Identify which cell holds the provided text, then report its (x, y) central coordinate. 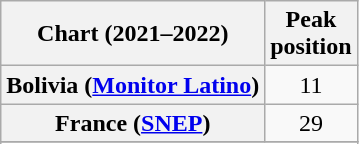
France (SNEP) (133, 123)
Bolivia (Monitor Latino) (133, 85)
29 (311, 123)
Peakposition (311, 34)
Chart (2021–2022) (133, 34)
11 (311, 85)
